Identify which cell holds the provided text, then report its [x, y] central coordinate. 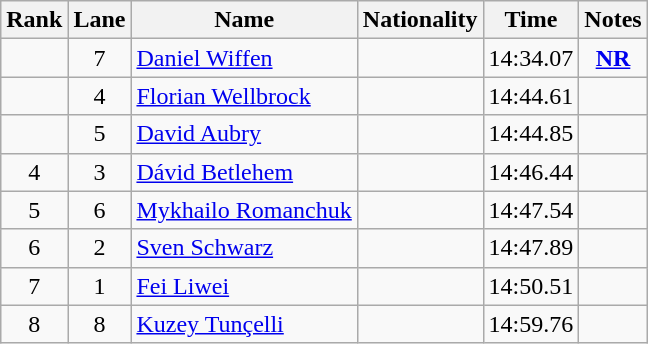
14:44.61 [531, 96]
Dávid Betlehem [244, 172]
14:47.54 [531, 210]
NR [613, 58]
Daniel Wiffen [244, 58]
Notes [613, 20]
Name [244, 20]
Lane [100, 20]
Rank [34, 20]
14:44.85 [531, 134]
Nationality [420, 20]
Fei Liwei [244, 286]
Mykhailo Romanchuk [244, 210]
Florian Wellbrock [244, 96]
14:46.44 [531, 172]
Kuzey Tunçelli [244, 324]
14:50.51 [531, 286]
3 [100, 172]
1 [100, 286]
Sven Schwarz [244, 248]
David Aubry [244, 134]
2 [100, 248]
14:47.89 [531, 248]
14:34.07 [531, 58]
14:59.76 [531, 324]
Time [531, 20]
